Return the [X, Y] coordinate for the center point of the cell that contains the specified text.  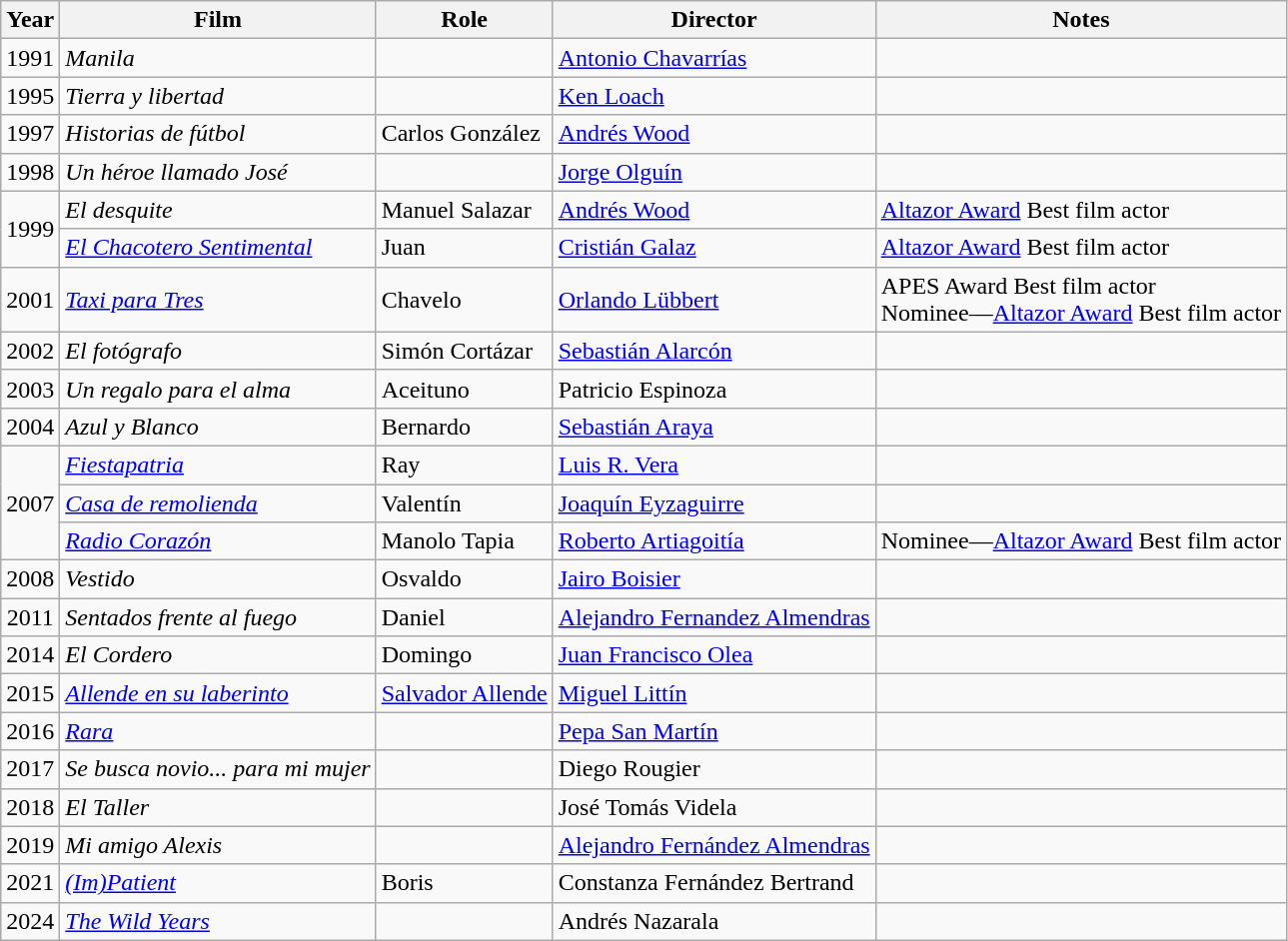
José Tomás Videla [713, 807]
Alejandro Fernández Almendras [713, 845]
Pepa San Martín [713, 731]
2011 [30, 617]
2017 [30, 769]
2024 [30, 921]
Rara [218, 731]
2018 [30, 807]
2001 [30, 300]
Boris [464, 883]
2008 [30, 579]
1998 [30, 172]
Domingo [464, 655]
2015 [30, 693]
El Taller [218, 807]
Sentados frente al fuego [218, 617]
2019 [30, 845]
El Chacotero Sentimental [218, 248]
Sebastián Alarcón [713, 351]
Manolo Tapia [464, 541]
Luis R. Vera [713, 465]
Osvaldo [464, 579]
Film [218, 20]
Mi amigo Alexis [218, 845]
Ray [464, 465]
Cristián Galaz [713, 248]
Salvador Allende [464, 693]
Casa de remolienda [218, 502]
Chavelo [464, 300]
Taxi para Tres [218, 300]
Radio Corazón [218, 541]
Roberto Artiagoitía [713, 541]
Sebastián Araya [713, 427]
Un héroe llamado José [218, 172]
Antonio Chavarrías [713, 58]
2007 [30, 502]
Role [464, 20]
Andrés Nazarala [713, 921]
Simón Cortázar [464, 351]
Juan [464, 248]
Carlos González [464, 134]
Diego Rougier [713, 769]
Year [30, 20]
2021 [30, 883]
Bernardo [464, 427]
Azul y Blanco [218, 427]
El fotógrafo [218, 351]
(Im)Patient [218, 883]
2004 [30, 427]
Patricio Espinoza [713, 389]
Historias de fútbol [218, 134]
Manuel Salazar [464, 210]
Daniel [464, 617]
Notes [1081, 20]
Vestido [218, 579]
2014 [30, 655]
Orlando Lübbert [713, 300]
2002 [30, 351]
Aceituno [464, 389]
Allende en su laberinto [218, 693]
Ken Loach [713, 96]
1999 [30, 229]
Juan Francisco Olea [713, 655]
Joaquín Eyzaguirre [713, 502]
Un regalo para el alma [218, 389]
Jairo Boisier [713, 579]
Manila [218, 58]
Se busca novio... para mi mujer [218, 769]
Jorge Olguín [713, 172]
The Wild Years [218, 921]
Miguel Littín [713, 693]
1995 [30, 96]
Constanza Fernández Bertrand [713, 883]
El Cordero [218, 655]
El desquite [218, 210]
Alejandro Fernandez Almendras [713, 617]
Fiestapatria [218, 465]
Nominee—Altazor Award Best film actor [1081, 541]
1991 [30, 58]
Director [713, 20]
Tierra y libertad [218, 96]
1997 [30, 134]
2003 [30, 389]
Valentín [464, 502]
APES Award Best film actor Nominee—Altazor Award Best film actor [1081, 300]
2016 [30, 731]
